Pinpoint the cell where the given text exists, returning its (X, Y) midpoint coordinate. 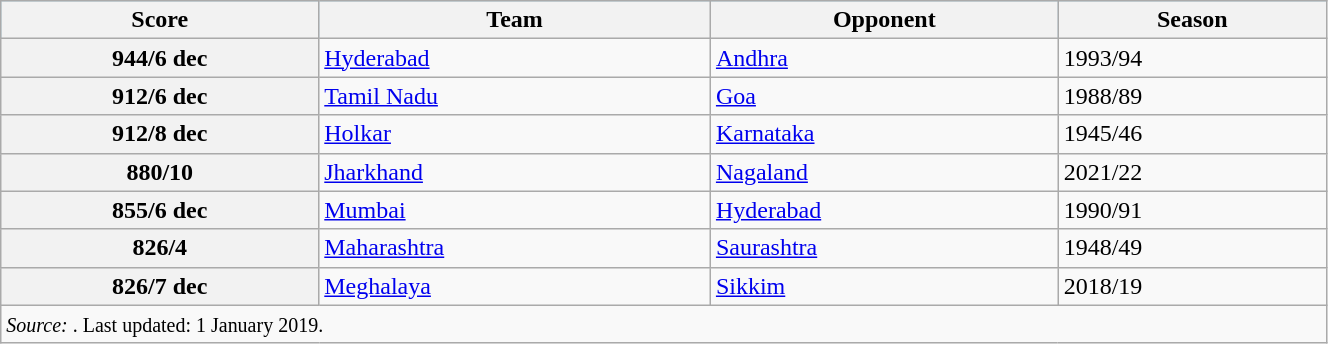
826/7 dec (160, 286)
1945/46 (1192, 134)
Sikkim (884, 286)
Jharkhand (515, 172)
1948/49 (1192, 248)
855/6 dec (160, 210)
Saurashtra (884, 248)
Meghalaya (515, 286)
Goa (884, 96)
2018/19 (1192, 286)
Score (160, 20)
826/4 (160, 248)
1993/94 (1192, 58)
Karnataka (884, 134)
Nagaland (884, 172)
Holkar (515, 134)
Andhra (884, 58)
Mumbai (515, 210)
880/10 (160, 172)
912/8 dec (160, 134)
Opponent (884, 20)
Maharashtra (515, 248)
Tamil Nadu (515, 96)
Season (1192, 20)
1990/91 (1192, 210)
944/6 dec (160, 58)
912/6 dec (160, 96)
Source: . Last updated: 1 January 2019. (664, 324)
1988/89 (1192, 96)
2021/22 (1192, 172)
Team (515, 20)
